Scan for the cell matching the given text and deliver its (x, y) coordinate at center. 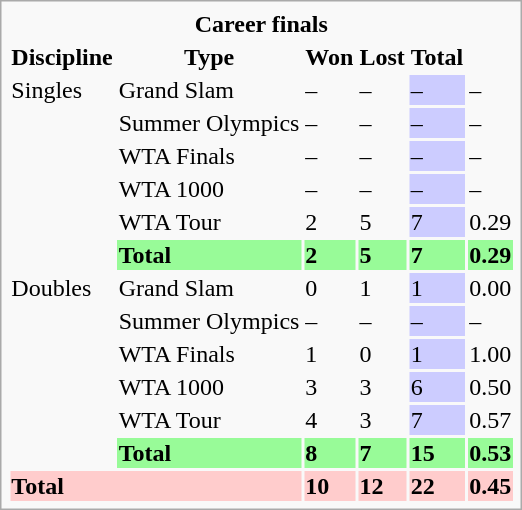
Discipline (62, 57)
1.00 (490, 354)
0.57 (490, 420)
Singles (62, 172)
12 (382, 486)
6 (436, 387)
0.53 (490, 453)
Lost (382, 57)
Type (209, 57)
8 (330, 453)
15 (436, 453)
4 (330, 420)
Doubles (62, 370)
22 (436, 486)
10 (330, 486)
Won (330, 57)
0.00 (490, 288)
0.50 (490, 387)
Career finals (262, 24)
0.45 (490, 486)
